Capture the cell that displays the provided text and extract its (x, y) central coordinate. 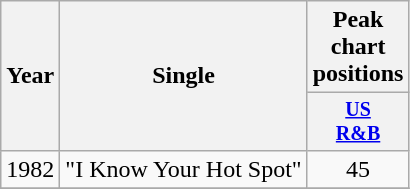
Year (30, 76)
45 (358, 169)
USR&B (358, 122)
Peak chart positions (358, 47)
1982 (30, 169)
Single (184, 76)
"I Know Your Hot Spot" (184, 169)
